Find where the given text appears and provide that cell's center as [X, Y] coordinate. 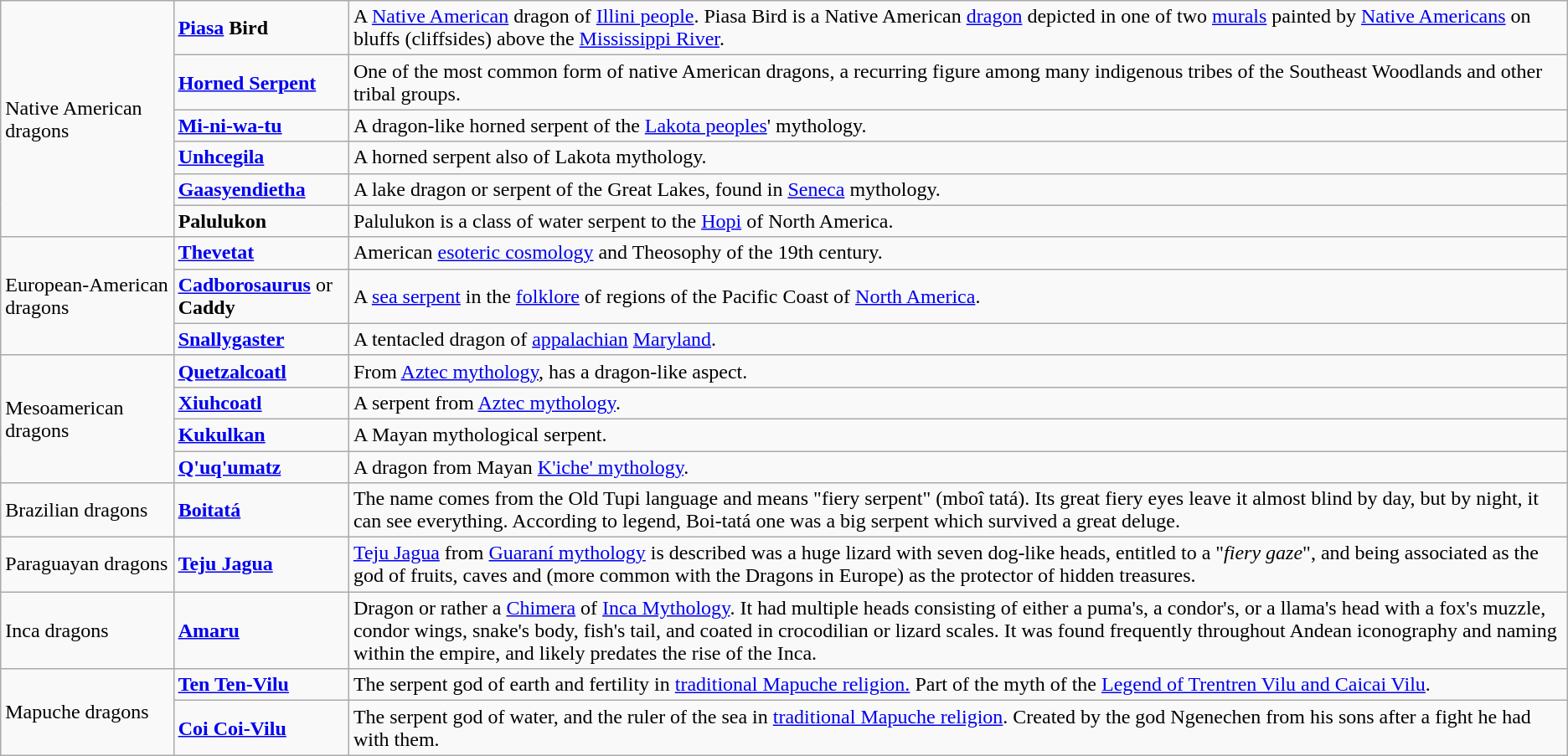
European-American dragons [87, 296]
Amaru [261, 630]
Teju Jagua [261, 564]
A horned serpent also of Lakota mythology. [958, 157]
Gaasyendietha [261, 189]
Piasa Bird [261, 28]
Quetzalcoatl [261, 371]
American esoteric cosmology and Theosophy of the 19th century. [958, 253]
Snallygaster [261, 339]
Thevetat [261, 253]
Palulukon is a class of water serpent to the Hopi of North America. [958, 221]
Cadborosaurus or Caddy [261, 296]
Kukulkan [261, 435]
Coi Coi-Vilu [261, 728]
The serpent god of earth and fertility in traditional Mapuche religion. Part of the myth of the Legend of Trentren Vilu and Caicai Vilu. [958, 685]
A tentacled dragon of appalachian Maryland. [958, 339]
A sea serpent in the folklore of regions of the Pacific Coast of North America. [958, 296]
A dragon-like horned serpent of the Lakota peoples' mythology. [958, 126]
Paraguayan dragons [87, 564]
Ten Ten-Vilu [261, 685]
A serpent from Aztec mythology. [958, 403]
Boitatá [261, 511]
Xiuhcoatl [261, 403]
Native American dragons [87, 119]
Palulukon [261, 221]
Unhcegila [261, 157]
From Aztec mythology, has a dragon-like aspect. [958, 371]
A Mayan mythological serpent. [958, 435]
Mapuche dragons [87, 712]
Q'uq'umatz [261, 466]
A lake dragon or serpent of the Great Lakes, found in Seneca mythology. [958, 189]
Mi-ni-wa-tu [261, 126]
A dragon from Mayan K'iche' mythology. [958, 466]
Brazilian dragons [87, 511]
Mesoamerican dragons [87, 419]
Horned Serpent [261, 82]
Inca dragons [87, 630]
